Determine the [X, Y] coordinate at the center of the cell enclosing the given text.  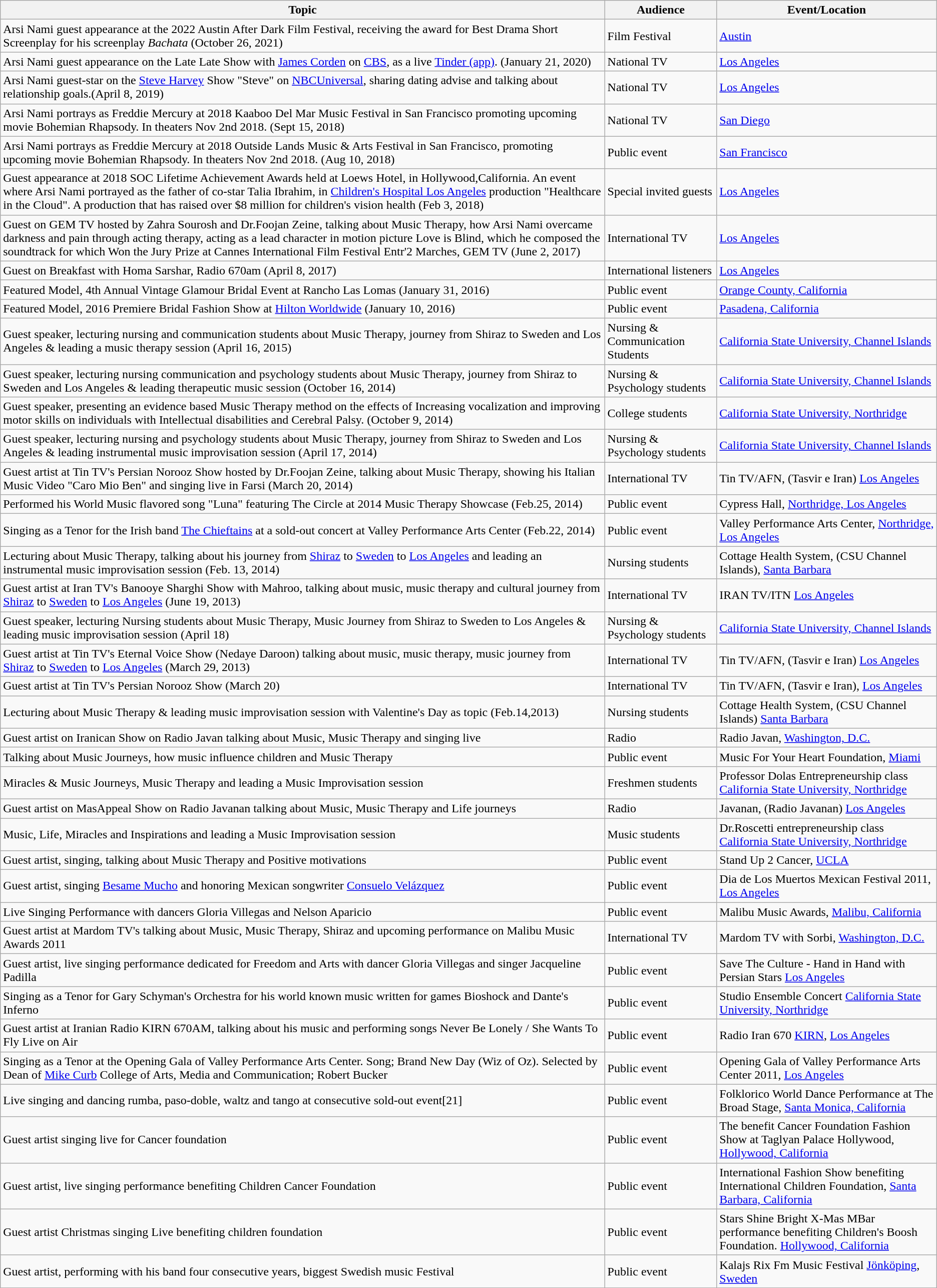
Guest artist at Iranian Radio KIRN 670AM, talking about his music and performing songs Never Be Lonely / She Wants To Fly Live on Air [302, 1036]
Miracles & Music Journeys, Music Therapy and leading a Music Improvisation session [302, 782]
Tin TV/AFN, (Tasvir e Iran), Los Angeles [827, 686]
Orange County, California [827, 289]
Arsi Nami guest appearance on the Late Late Show with James Corden on CBS, as a live Tinder (app). (January 21, 2020) [302, 62]
Special invited guests [661, 192]
California State University, Northridge [827, 414]
Freshmen students [661, 782]
Live singing and dancing rumba, paso-doble, waltz and tango at consecutive sold-out event[21] [302, 1101]
Cottage Health System, (CSU Channel Islands), Santa Barbara [827, 563]
Arsi Nami guest-star on the Steve Harvey Show "Steve" on NBCUniversal, sharing dating advise and talking about relationship goals.(April 8, 2019) [302, 87]
Valley Performance Arts Center, Northridge, Los Angeles [827, 530]
Guest artist singing live for Cancer foundation [302, 1140]
Featured Model, 4th Annual Vintage Glamour Bridal Event at Rancho Las Lomas (January 31, 2016) [302, 289]
Pasadena, California [827, 308]
College students [661, 414]
Dia de Los Muertos Mexican Festival 2011, Los Angeles [827, 886]
Music students [661, 834]
Featured Model, 2016 Premiere Bridal Fashion Show at Hilton Worldwide (January 10, 2016) [302, 308]
Guest artist on Iranican Show on Radio Javan talking about Music, Music Therapy and singing live [302, 738]
Stand Up 2 Cancer, UCLA [827, 860]
The benefit Cancer Foundation Fashion Show at Taglyan Palace Hollywood, Hollywood, California [827, 1140]
Lecturing about Music Therapy & leading music improvisation session with Valentine's Day as topic (Feb.14,2013) [302, 712]
Malibu Music Awards, Malibu, California [827, 912]
Guest artist at Tin TV's Persian Norooz Show (March 20) [302, 686]
Nursing & Communication Students [661, 341]
Kalajs Rix Fm Music Festival Jönköping, Sweden [827, 1271]
Live Singing Performance with dancers Gloria Villegas and Nelson Aparicio [302, 912]
Singing as a Tenor for the Irish band The Chieftains at a sold-out concert at Valley Performance Arts Center (Feb.22, 2014) [302, 530]
Singing as a Tenor for Gary Schyman's Orchestra for his world known music written for games Bioshock and Dante's Inferno [302, 1003]
Music, Life, Miracles and Inspirations and leading a Music Improvisation session [302, 834]
San Diego [827, 120]
Austin [827, 36]
Save The Culture - Hand in Hand with Persian Stars Los Angeles [827, 971]
Guest artist, live singing performance dedicated for Freedom and Arts with dancer Gloria Villegas and singer Jacqueline Padilla [302, 971]
Cypress Hall, Northridge, Los Angeles [827, 504]
Dr.Roscetti entrepreneurship class California State University, Northridge [827, 834]
San Francisco [827, 152]
International listeners [661, 270]
Studio Ensemble Concert California State University, Northridge [827, 1003]
Talking about Music Journeys, how music influence children and Music Therapy [302, 757]
Guest artist, singing, talking about Music Therapy and Positive motivations [302, 860]
Folklorico World Dance Performance at The Broad Stage, Santa Monica, California [827, 1101]
Opening Gala of Valley Performance Arts Center 2011, Los Angeles [827, 1068]
Radio Iran 670 KIRN, Los Angeles [827, 1036]
IRAN TV/ITN Los Angeles [827, 595]
Radio Javan, Washington, D.C. [827, 738]
Guest artist at Mardom TV's talking about Music, Music Therapy, Shiraz and upcoming performance on Malibu Music Awards 2011 [302, 937]
Guest on Breakfast with Homa Sarshar, Radio 670am (April 8, 2017) [302, 270]
Guest artist Christmas singing Live benefiting children foundation [302, 1232]
Topic [302, 10]
Mardom TV with Sorbi, Washington, D.C. [827, 937]
Guest artist, live singing performance benefiting Children Cancer Foundation [302, 1186]
Stars Shine Bright X-Mas MBar performance benefiting Children's Boosh Foundation. Hollywood, California [827, 1232]
Cottage Health System, (CSU Channel Islands) Santa Barbara [827, 712]
Guest artist, singing Besame Mucho and honoring Mexican songwriter Consuelo Velázquez [302, 886]
Event/Location [827, 10]
International Fashion Show benefiting International Children Foundation, Santa Barbara, California [827, 1186]
Guest artist, performing with his band four consecutive years, biggest Swedish music Festival [302, 1271]
Javanan, (Radio Javanan) Los Angeles [827, 808]
Music For Your Heart Foundation, Miami [827, 757]
Film Festival [661, 36]
Professor Dolas Entrepreneurship class California State University, Northridge [827, 782]
Audience [661, 10]
Guest artist on MasAppeal Show on Radio Javanan talking about Music, Music Therapy and Life journeys [302, 808]
Performed his World Music flavored song "Luna" featuring The Circle at 2014 Music Therapy Showcase (Feb.25, 2014) [302, 504]
